From the cell containing the given text, extract its center point as [x, y] coordinate. 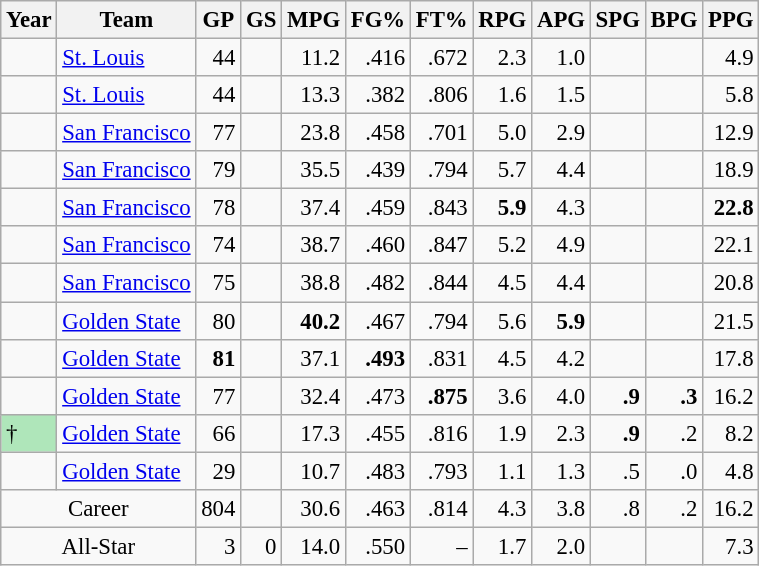
21.5 [731, 321]
1.6 [502, 95]
BPG [674, 20]
SPG [618, 20]
GS [262, 20]
22.1 [731, 245]
.844 [442, 283]
35.5 [314, 170]
4.0 [562, 396]
12.9 [731, 133]
3.6 [502, 396]
20.8 [731, 283]
.382 [378, 95]
75 [218, 283]
4.2 [562, 358]
32.4 [314, 396]
.460 [378, 245]
.814 [442, 509]
1.9 [502, 433]
37.1 [314, 358]
.8 [618, 509]
.463 [378, 509]
.483 [378, 471]
23.8 [314, 133]
.493 [378, 358]
5.8 [731, 95]
5.0 [502, 133]
5.7 [502, 170]
40.2 [314, 321]
37.4 [314, 208]
5.2 [502, 245]
804 [218, 509]
10.7 [314, 471]
22.8 [731, 208]
80 [218, 321]
1.7 [502, 546]
.3 [674, 396]
Career [98, 509]
18.9 [731, 170]
8.2 [731, 433]
.672 [442, 58]
2.0 [562, 546]
.831 [442, 358]
.701 [442, 133]
13.3 [314, 95]
† [29, 433]
.847 [442, 245]
RPG [502, 20]
11.2 [314, 58]
3 [218, 546]
.467 [378, 321]
Year [29, 20]
14.0 [314, 546]
1.5 [562, 95]
.473 [378, 396]
0 [262, 546]
GP [218, 20]
81 [218, 358]
.459 [378, 208]
.5 [618, 471]
.875 [442, 396]
.550 [378, 546]
2.9 [562, 133]
1.1 [502, 471]
7.3 [731, 546]
.806 [442, 95]
FT% [442, 20]
.0 [674, 471]
1.0 [562, 58]
PPG [731, 20]
38.7 [314, 245]
FG% [378, 20]
29 [218, 471]
Team [126, 20]
78 [218, 208]
3.8 [562, 509]
.793 [442, 471]
30.6 [314, 509]
79 [218, 170]
17.3 [314, 433]
.455 [378, 433]
66 [218, 433]
MPG [314, 20]
38.8 [314, 283]
1.3 [562, 471]
All-Star [98, 546]
.439 [378, 170]
.843 [442, 208]
4.8 [731, 471]
.458 [378, 133]
– [442, 546]
APG [562, 20]
74 [218, 245]
.482 [378, 283]
.816 [442, 433]
.416 [378, 58]
5.6 [502, 321]
17.8 [731, 358]
